Capture the cell that displays the provided text and extract its (x, y) central coordinate. 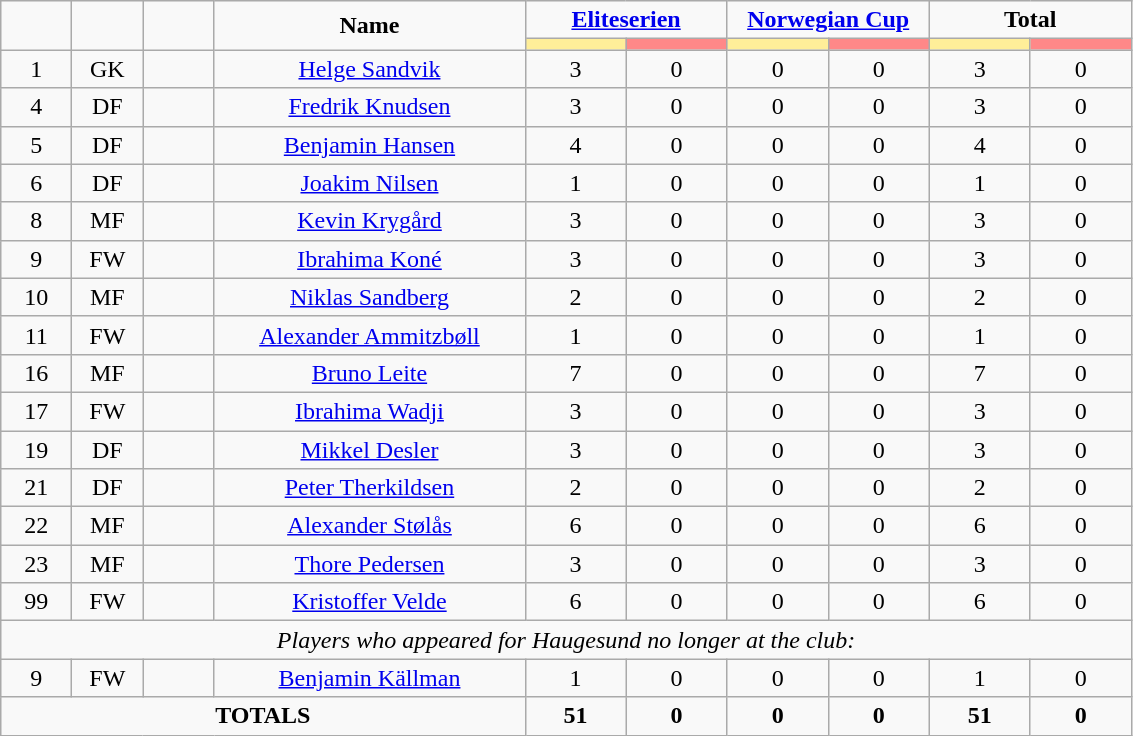
Norwegian Cup (828, 20)
Niklas Sandberg (370, 297)
TOTALS (263, 716)
Alexander Ammitzbøll (370, 335)
Eliteserien (626, 20)
Joakim Nilsen (370, 183)
Players who appeared for Haugesund no longer at the club: (566, 640)
Benjamin Hansen (370, 145)
Alexander Stølås (370, 526)
Name (370, 26)
Total (1030, 20)
Benjamin Källman (370, 678)
21 (36, 488)
Thore Pedersen (370, 564)
Fredrik Knudsen (370, 107)
GK (108, 69)
17 (36, 411)
Mikkel Desler (370, 449)
11 (36, 335)
Peter Therkildsen (370, 488)
5 (36, 145)
Ibrahima Wadji (370, 411)
Kristoffer Velde (370, 602)
16 (36, 373)
Bruno Leite (370, 373)
23 (36, 564)
10 (36, 297)
Helge Sandvik (370, 69)
99 (36, 602)
19 (36, 449)
8 (36, 221)
Ibrahima Koné (370, 259)
Kevin Krygård (370, 221)
22 (36, 526)
